Search for the cell housing the specified text and yield its [x, y] center coordinate. 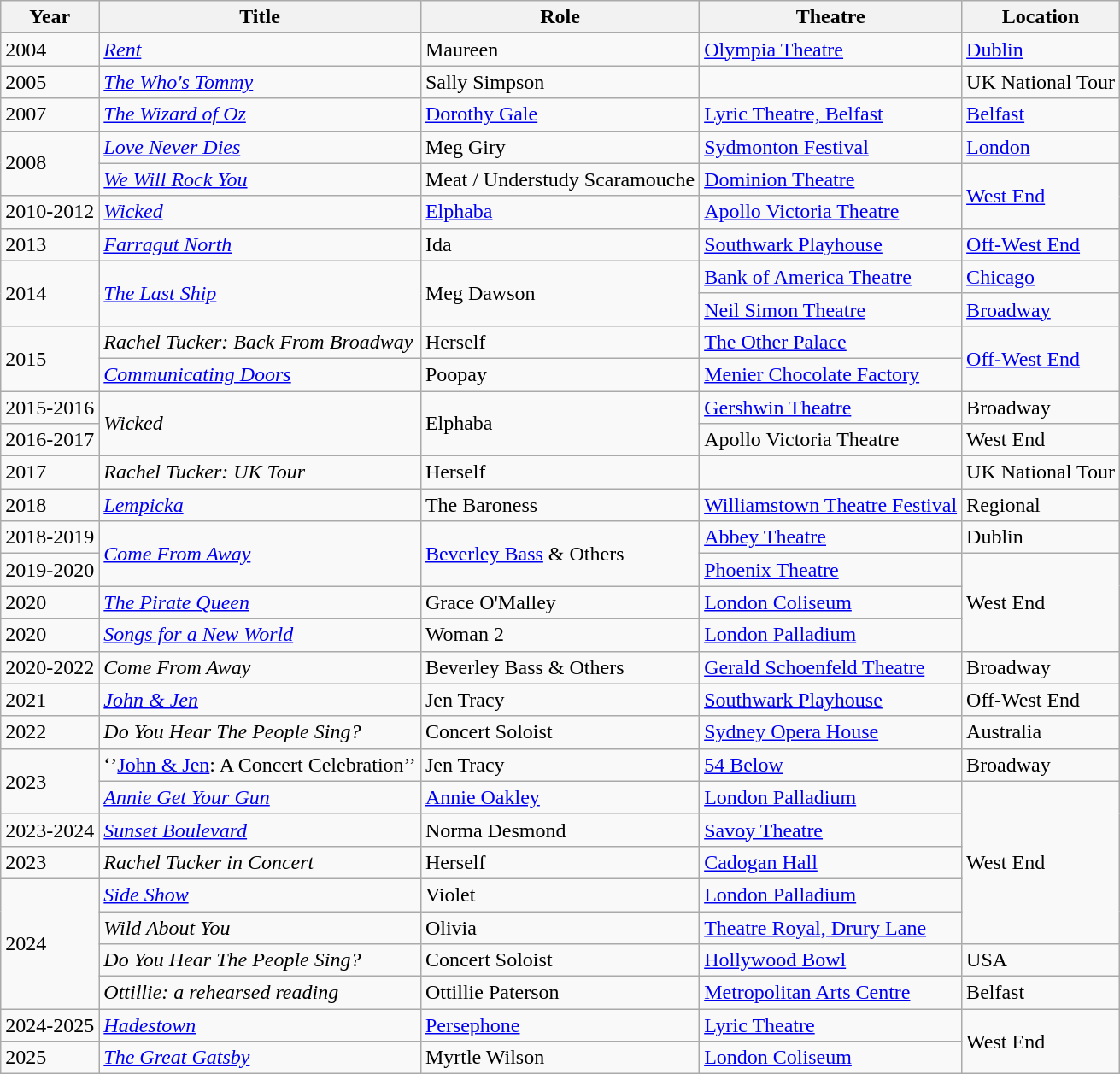
The Who's Tommy [260, 82]
2010-2012 [50, 212]
Year [50, 17]
2023-2024 [50, 830]
The Last Ship [260, 293]
Metropolitan Arts Centre [830, 993]
John & Jen [260, 700]
Hollywood Bowl [830, 960]
Ida [560, 244]
Location [1041, 17]
Regional [1041, 505]
2022 [50, 732]
Wild About You [260, 927]
2020-2022 [50, 667]
We Will Rock You [260, 179]
Myrtle Wilson [560, 1058]
Rachel Tucker: Back From Broadway [260, 342]
Ottillie Paterson [560, 993]
Violet [560, 895]
2018 [50, 505]
2024-2025 [50, 1025]
The Great Gatsby [260, 1058]
Songs for a New World [260, 635]
2015-2016 [50, 408]
2025 [50, 1058]
The Other Palace [830, 342]
Rachel Tucker in Concert [260, 862]
2024 [50, 943]
Menier Chocolate Factory [830, 374]
Abbey Theatre [830, 537]
Australia [1041, 732]
Poopay [560, 374]
2019-2020 [50, 570]
Communicating Doors [260, 374]
2007 [50, 114]
2005 [50, 82]
2018-2019 [50, 537]
Lyric Theatre, Belfast [830, 114]
Title [260, 17]
Grace O'Malley [560, 602]
‘’John & Jen: A Concert Celebration’’ [260, 765]
Rent [260, 50]
Gershwin Theatre [830, 408]
Ottillie: a rehearsed reading [260, 993]
Role [560, 17]
Lyric Theatre [830, 1025]
Olympia Theatre [830, 50]
Farragut North [260, 244]
Sunset Boulevard [260, 830]
Savoy Theatre [830, 830]
Persephone [560, 1025]
2013 [50, 244]
Bank of America Theatre [830, 277]
Sally Simpson [560, 82]
Norma Desmond [560, 830]
2016-2017 [50, 440]
Maureen [560, 50]
The Wizard of Oz [260, 114]
USA [1041, 960]
2015 [50, 358]
54 Below [830, 765]
The Baroness [560, 505]
Dominion Theatre [830, 179]
Meat / Understudy Scaramouche [560, 179]
Sydmonton Festival [830, 147]
2017 [50, 472]
Annie Get Your Gun [260, 797]
Sydney Opera House [830, 732]
Love Never Dies [260, 147]
Williamstown Theatre Festival [830, 505]
Chicago [1041, 277]
Hadestown [260, 1025]
Rachel Tucker: UK Tour [260, 472]
Annie Oakley [560, 797]
Dorothy Gale [560, 114]
2014 [50, 293]
2004 [50, 50]
Meg Giry [560, 147]
Meg Dawson [560, 293]
Theatre [830, 17]
Neil Simon Theatre [830, 309]
Side Show [260, 895]
Woman 2 [560, 635]
Theatre Royal, Drury Lane [830, 927]
London [1041, 147]
Cadogan Hall [830, 862]
Phoenix Theatre [830, 570]
2008 [50, 163]
Lempicka [260, 505]
The Pirate Queen [260, 602]
2021 [50, 700]
Gerald Schoenfeld Theatre [830, 667]
Olivia [560, 927]
